Return (X, Y) of the center of cell containing provided text 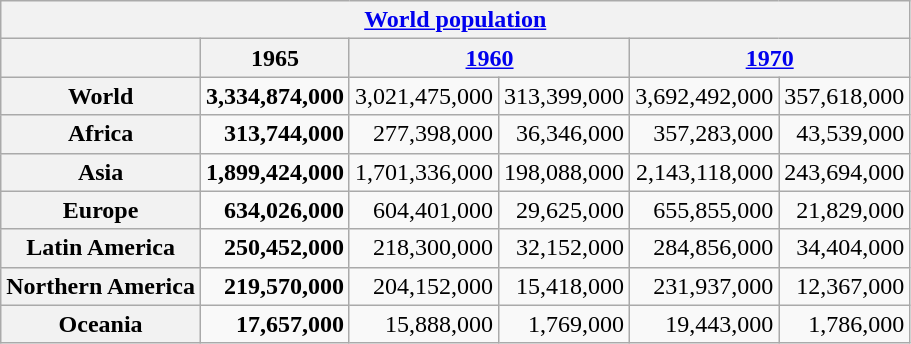
231,937,000 (704, 286)
1965 (274, 58)
204,152,000 (424, 286)
250,452,000 (274, 248)
604,401,000 (424, 210)
357,618,000 (844, 96)
1,769,000 (564, 324)
1,899,424,000 (274, 172)
43,539,000 (844, 134)
Europe (101, 210)
277,398,000 (424, 134)
1960 (489, 58)
32,152,000 (564, 248)
World (101, 96)
36,346,000 (564, 134)
34,404,000 (844, 248)
313,744,000 (274, 134)
284,856,000 (704, 248)
12,367,000 (844, 286)
3,021,475,000 (424, 96)
218,300,000 (424, 248)
21,829,000 (844, 210)
1,701,336,000 (424, 172)
Northern America (101, 286)
17,657,000 (274, 324)
219,570,000 (274, 286)
Asia (101, 172)
15,418,000 (564, 286)
357,283,000 (704, 134)
3,692,492,000 (704, 96)
243,694,000 (844, 172)
Africa (101, 134)
29,625,000 (564, 210)
15,888,000 (424, 324)
1,786,000 (844, 324)
634,026,000 (274, 210)
2,143,118,000 (704, 172)
655,855,000 (704, 210)
198,088,000 (564, 172)
3,334,874,000 (274, 96)
1970 (770, 58)
Oceania (101, 324)
Latin America (101, 248)
313,399,000 (564, 96)
19,443,000 (704, 324)
World population (456, 20)
